Capture the cell that displays the provided text and extract its (X, Y) central coordinate. 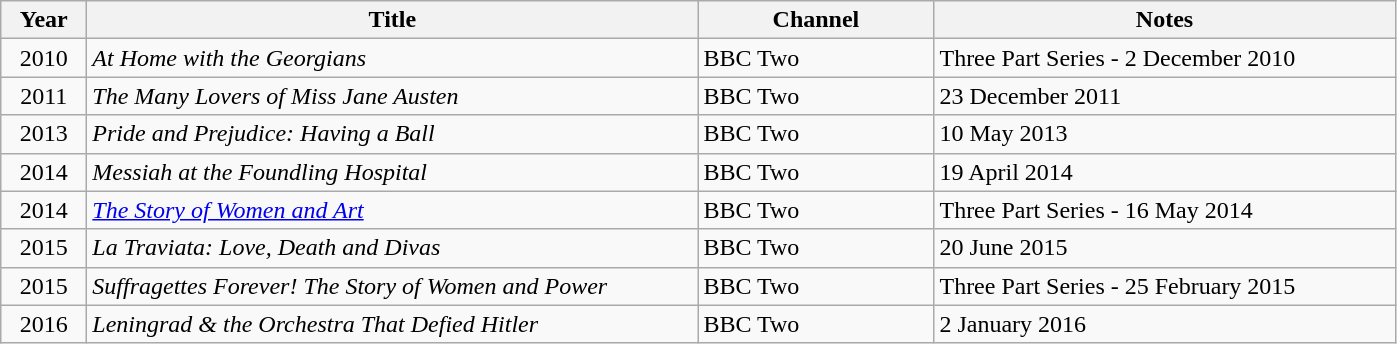
Three Part Series - 25 February 2015 (1164, 286)
La Traviata: Love, Death and Divas (392, 248)
Title (392, 20)
Three Part Series - 2 December 2010 (1164, 58)
Suffragettes Forever! The Story of Women and Power (392, 286)
10 May 2013 (1164, 134)
2010 (44, 58)
2011 (44, 96)
At Home with the Georgians (392, 58)
Messiah at the Foundling Hospital (392, 172)
The Many Lovers of Miss Jane Austen (392, 96)
Year (44, 20)
2013 (44, 134)
2 January 2016 (1164, 324)
19 April 2014 (1164, 172)
Three Part Series - 16 May 2014 (1164, 210)
2016 (44, 324)
Leningrad & the Orchestra That Defied Hitler (392, 324)
23 December 2011 (1164, 96)
Channel (816, 20)
Notes (1164, 20)
Pride and Prejudice: Having a Ball (392, 134)
The Story of Women and Art (392, 210)
20 June 2015 (1164, 248)
